Provide the (x, y) coordinate of the cell's center where the given text is located.  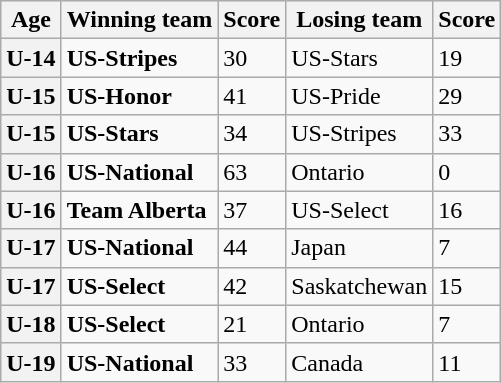
U-18 (31, 324)
11 (467, 362)
US-Honor (140, 96)
US-Pride (360, 96)
44 (252, 248)
30 (252, 58)
Losing team (360, 20)
34 (252, 134)
Winning team (140, 20)
41 (252, 96)
Team Alberta (140, 210)
63 (252, 172)
Japan (360, 248)
0 (467, 172)
Saskatchewan (360, 286)
Age (31, 20)
21 (252, 324)
16 (467, 210)
Canada (360, 362)
37 (252, 210)
U-19 (31, 362)
19 (467, 58)
15 (467, 286)
U-14 (31, 58)
29 (467, 96)
42 (252, 286)
